Search for the cell housing the specified text and yield its (x, y) center coordinate. 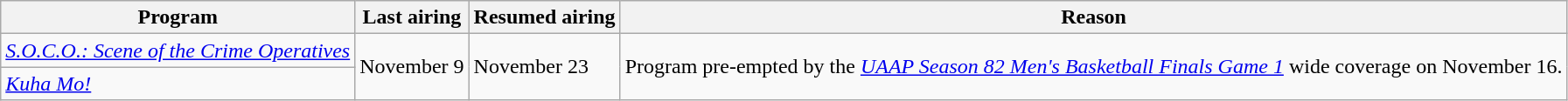
Last airing (412, 17)
November 23 (544, 67)
Program (178, 17)
S.O.C.O.: Scene of the Crime Operatives (178, 50)
Reason (1093, 17)
Resumed airing (544, 17)
Program pre-empted by the UAAP Season 82 Men's Basketball Finals Game 1 wide coverage on November 16. (1093, 67)
November 9 (412, 67)
Kuha Mo! (178, 84)
